Scan for the cell matching the given text and deliver its (x, y) coordinate at center. 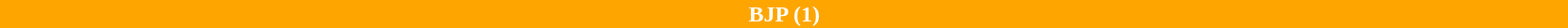
BJP (1) (784, 14)
